For the text-containing cell, return its midpoint in [X, Y] coordinate format. 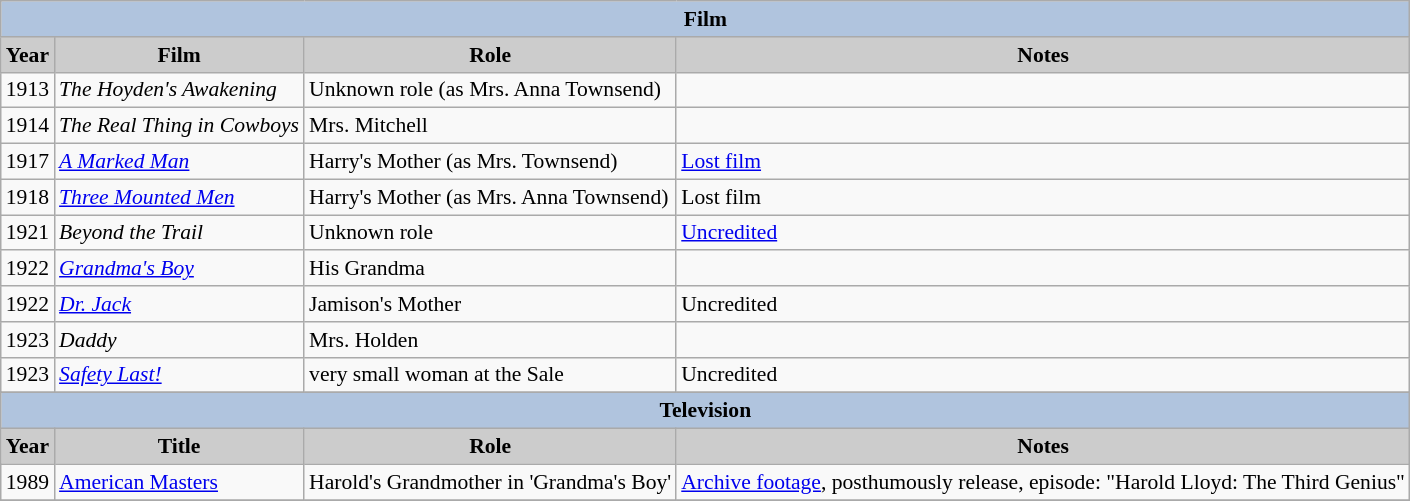
Archive footage, posthumously release, episode: "Harold Lloyd: The Third Genius" [1043, 482]
Unknown role (as Mrs. Anna Townsend) [490, 90]
Harold's Grandmother in 'Grandma's Boy' [490, 482]
A Marked Man [179, 162]
Television [706, 411]
Mrs. Mitchell [490, 126]
1989 [28, 482]
Harry's Mother (as Mrs. Townsend) [490, 162]
The Real Thing in Cowboys [179, 126]
His Grandma [490, 269]
Dr. Jack [179, 304]
Jamison's Mother [490, 304]
American Masters [179, 482]
Grandma's Boy [179, 269]
Unknown role [490, 233]
Three Mounted Men [179, 197]
Daddy [179, 340]
1913 [28, 90]
1917 [28, 162]
very small woman at the Sale [490, 375]
Beyond the Trail [179, 233]
Mrs. Holden [490, 340]
1914 [28, 126]
Title [179, 447]
Safety Last! [179, 375]
1918 [28, 197]
The Hoyden's Awakening [179, 90]
1921 [28, 233]
Harry's Mother (as Mrs. Anna Townsend) [490, 197]
